Detect which cell encompasses the target text, then output its (X, Y) center coordinate. 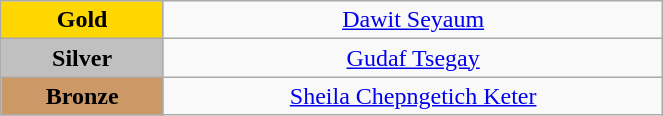
Gudaf Tsegay (412, 58)
Sheila Chepngetich Keter (412, 96)
Dawit Seyaum (412, 20)
Silver (82, 58)
Gold (82, 20)
Bronze (82, 96)
